Find where the given text appears and provide that cell's center as [X, Y] coordinate. 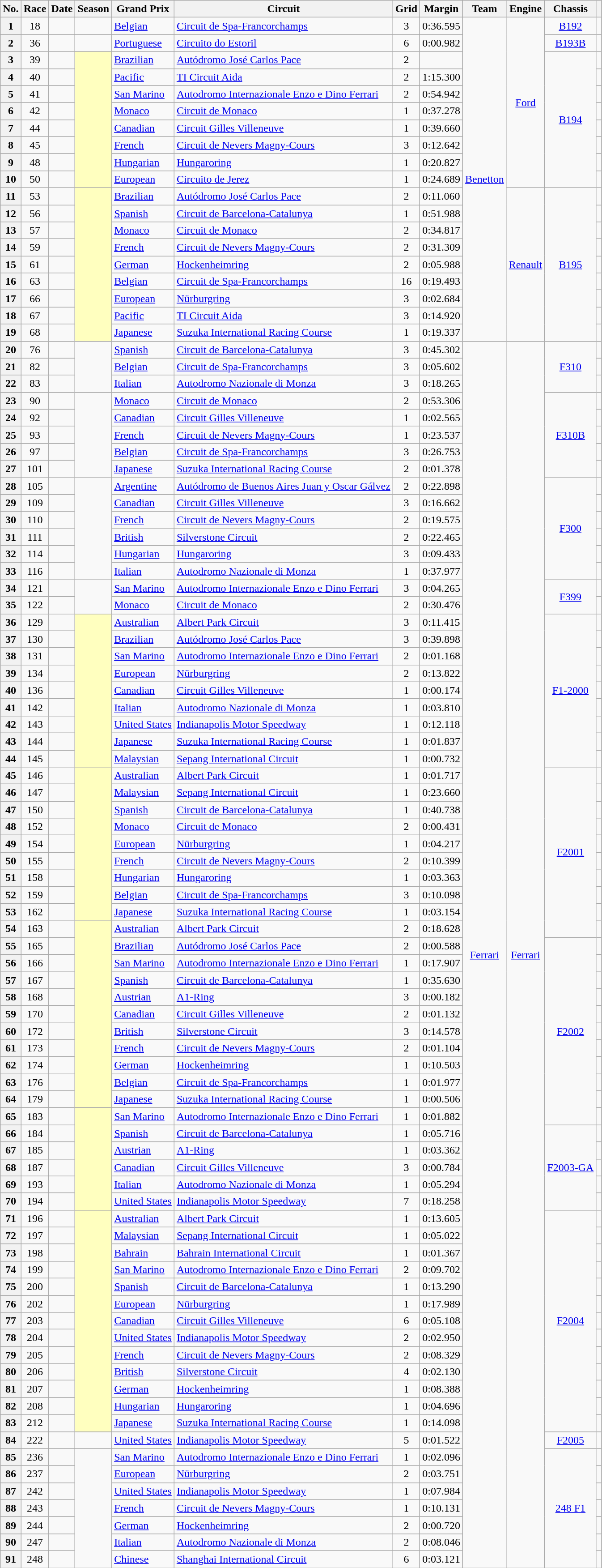
0:13.822 [441, 673]
0:31.309 [441, 248]
0:02.950 [441, 1338]
0:08.388 [441, 1389]
242 [35, 1491]
0:00.431 [441, 827]
0:35.630 [441, 980]
74 [11, 1269]
B194 [571, 120]
0:01.837 [441, 741]
Margin [441, 9]
1:15.300 [441, 77]
129 [35, 622]
32 [11, 554]
0:01.168 [441, 656]
0:11.060 [441, 196]
170 [35, 1014]
Circuit [284, 9]
0:39.660 [441, 128]
134 [35, 673]
Date [62, 9]
0:01.717 [441, 776]
0:01.367 [441, 1252]
70 [11, 1201]
247 [35, 1542]
198 [35, 1252]
0:34.817 [441, 231]
0:05.716 [441, 1133]
202 [35, 1304]
0:22.465 [441, 537]
142 [35, 707]
26 [11, 452]
0:03.751 [441, 1474]
0:01.104 [441, 1048]
0:14.578 [441, 1031]
87 [11, 1491]
0:03.362 [441, 1150]
0:36.595 [441, 26]
Chinese [143, 1559]
159 [35, 895]
155 [35, 861]
88 [11, 1508]
80 [11, 1372]
0:51.988 [441, 214]
Chassis [571, 9]
0:00.784 [441, 1167]
0:18.258 [441, 1201]
89 [11, 1525]
Shanghai International Circuit [284, 1559]
130 [35, 639]
154 [35, 844]
0:16.662 [441, 503]
248 F1 [571, 1508]
0:04.696 [441, 1406]
No. [11, 9]
197 [35, 1235]
187 [35, 1167]
Benetton [484, 179]
0:18.628 [441, 929]
101 [35, 469]
0:37.278 [441, 111]
Circuito do Estoril [284, 43]
13 [11, 231]
33 [11, 571]
0:39.898 [441, 639]
222 [35, 1440]
Season [93, 9]
0:54.942 [441, 94]
0:40.738 [441, 810]
152 [35, 827]
0:02.565 [441, 418]
184 [35, 1133]
92 [35, 418]
105 [35, 486]
0:01.522 [441, 1440]
Team [484, 9]
208 [35, 1406]
85 [11, 1457]
F300 [571, 528]
146 [35, 776]
Ford [526, 103]
20 [11, 350]
199 [35, 1269]
0:05.108 [441, 1321]
0:18.265 [441, 384]
179 [35, 1099]
0:19.575 [441, 520]
183 [35, 1116]
0:00.720 [441, 1525]
F399 [571, 597]
62 [11, 1065]
0:03.810 [441, 707]
0:03.121 [441, 1559]
236 [35, 1457]
43 [11, 741]
71 [11, 1218]
F2004 [571, 1320]
207 [35, 1389]
15 [11, 265]
21 [11, 367]
F310B [571, 435]
0:19.337 [441, 333]
196 [35, 1218]
35 [11, 605]
Engine [526, 9]
31 [11, 537]
0:30.476 [441, 605]
8 [11, 145]
168 [35, 997]
17 [11, 299]
Circuito de Jerez [284, 179]
97 [35, 452]
0:17.907 [441, 963]
24 [11, 418]
0:00.506 [441, 1099]
205 [35, 1355]
0:00.732 [441, 759]
0:09.702 [441, 1269]
0:20.827 [441, 162]
0:03.154 [441, 912]
200 [35, 1286]
78 [11, 1338]
0:11.415 [441, 622]
0:05.022 [441, 1235]
167 [35, 980]
34 [11, 588]
F1-2000 [571, 690]
F310 [571, 367]
58 [11, 997]
163 [35, 929]
0:02.096 [441, 1457]
0:00.588 [441, 946]
Argentine [143, 486]
30 [11, 520]
14 [11, 248]
110 [35, 520]
93 [35, 435]
69 [11, 1184]
162 [35, 912]
Grand Prix [143, 9]
0:02.130 [441, 1372]
0:22.898 [441, 486]
116 [35, 571]
B192 [571, 26]
0:03.363 [441, 878]
F2001 [571, 852]
37 [11, 639]
84 [11, 1440]
173 [35, 1048]
19 [11, 333]
11 [11, 196]
Race [35, 9]
F2003-GA [571, 1167]
B195 [571, 264]
0:00.174 [441, 690]
203 [35, 1321]
212 [35, 1423]
121 [35, 588]
Portuguese [143, 43]
0:01.132 [441, 1014]
0:09.433 [441, 554]
0:12.642 [441, 145]
47 [11, 810]
Bahrain International Circuit [284, 1252]
206 [35, 1372]
174 [35, 1065]
176 [35, 1082]
0:00.982 [441, 43]
91 [11, 1559]
29 [11, 503]
0:13.605 [441, 1218]
0:05.988 [441, 265]
77 [11, 1321]
73 [11, 1252]
F2002 [571, 1031]
75 [11, 1286]
0:08.329 [441, 1355]
166 [35, 963]
0:13.290 [441, 1286]
0:14.920 [441, 316]
12 [11, 214]
B193B [571, 43]
9 [11, 162]
Bahrain [143, 1252]
54 [11, 929]
0:04.217 [441, 844]
131 [35, 656]
194 [35, 1201]
150 [35, 810]
0:00.182 [441, 997]
10 [11, 179]
144 [35, 741]
Grid [406, 9]
38 [11, 656]
158 [35, 878]
23 [11, 401]
237 [35, 1474]
0:10.098 [441, 895]
28 [11, 486]
0:37.977 [441, 571]
0:04.265 [441, 588]
0:17.989 [441, 1304]
27 [11, 469]
243 [35, 1508]
65 [11, 1116]
64 [11, 1099]
49 [11, 844]
248 [35, 1559]
0:53.306 [441, 401]
244 [35, 1525]
143 [35, 724]
52 [11, 895]
86 [11, 1474]
60 [11, 1031]
55 [11, 946]
25 [11, 435]
0:01.882 [441, 1116]
0:01.977 [441, 1082]
204 [35, 1338]
79 [11, 1355]
147 [35, 793]
0:05.294 [441, 1184]
172 [35, 1031]
81 [11, 1389]
109 [35, 503]
72 [11, 1235]
145 [35, 759]
0:10.399 [441, 861]
114 [35, 554]
0:08.046 [441, 1542]
185 [35, 1150]
165 [35, 946]
0:02.684 [441, 299]
122 [35, 605]
0:05.602 [441, 367]
0:24.689 [441, 179]
46 [11, 793]
0:23.660 [441, 793]
Autódromo de Buenos Aires Juan y Oscar Gálvez [284, 486]
0:01.378 [441, 469]
193 [35, 1184]
111 [35, 537]
0:12.118 [441, 724]
0:14.098 [441, 1423]
F2005 [571, 1440]
136 [35, 690]
0:23.537 [441, 435]
0:19.493 [441, 282]
0:10.503 [441, 1065]
22 [11, 384]
0:10.131 [441, 1508]
Renault [526, 264]
0:26.753 [441, 452]
51 [11, 878]
0:07.984 [441, 1491]
0:45.302 [441, 350]
